Capture the cell that displays the provided text and extract its [X, Y] central coordinate. 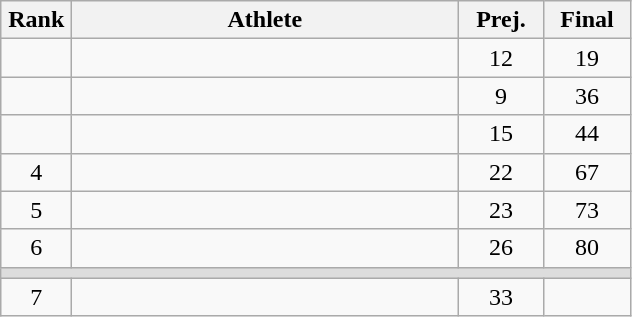
12 [501, 58]
67 [587, 172]
26 [501, 248]
73 [587, 210]
36 [587, 96]
23 [501, 210]
5 [36, 210]
Final [587, 20]
19 [587, 58]
7 [36, 297]
Rank [36, 20]
4 [36, 172]
44 [587, 134]
33 [501, 297]
80 [587, 248]
22 [501, 172]
15 [501, 134]
9 [501, 96]
6 [36, 248]
Athlete [265, 20]
Prej. [501, 20]
